Pinpoint the cell where the given text exists, returning its [x, y] midpoint coordinate. 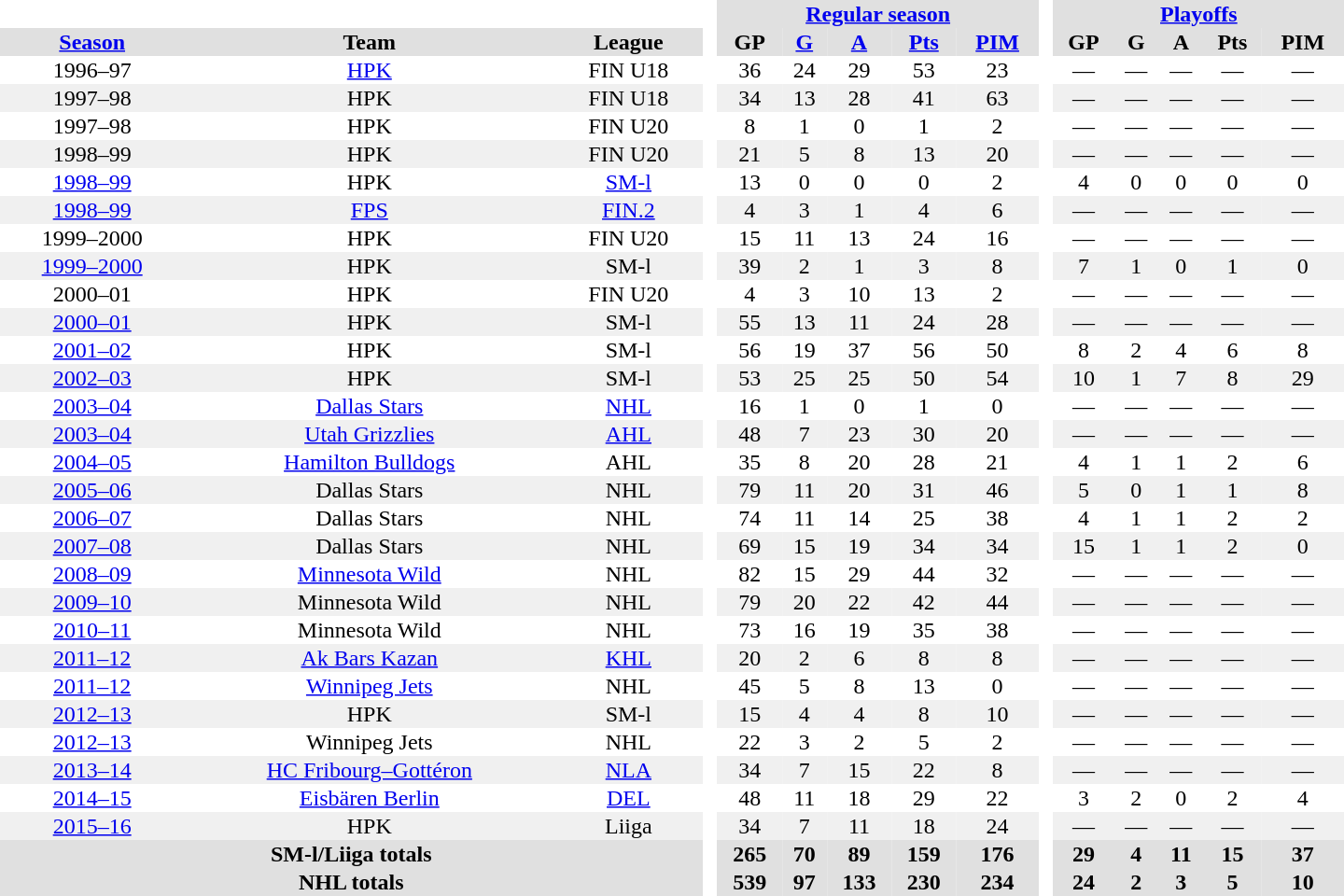
League [628, 42]
2005–06 [91, 490]
2008–09 [91, 574]
NLA [628, 770]
32 [997, 574]
2009–10 [91, 602]
82 [749, 574]
1996–97 [91, 70]
42 [924, 602]
133 [859, 882]
54 [997, 378]
HC Fribourg–Gottéron [370, 770]
41 [924, 98]
Season [91, 42]
36 [749, 70]
2004–05 [91, 462]
2001–02 [91, 350]
176 [997, 854]
39 [749, 266]
30 [924, 434]
FPS [370, 210]
NHL totals [351, 882]
Team [370, 42]
KHL [628, 658]
234 [997, 882]
63 [997, 98]
539 [749, 882]
97 [805, 882]
Utah Grizzlies [370, 434]
46 [997, 490]
2013–14 [91, 770]
DEL [628, 798]
Liiga [628, 826]
Playoffs [1198, 14]
74 [749, 518]
Ak Bars Kazan [370, 658]
230 [924, 882]
31 [924, 490]
159 [924, 854]
SM-l/Liiga totals [351, 854]
14 [859, 518]
Eisbären Berlin [370, 798]
2010–11 [91, 630]
2014–15 [91, 798]
70 [805, 854]
73 [749, 630]
2002–03 [91, 378]
45 [749, 686]
55 [749, 322]
2007–08 [91, 546]
Hamilton Bulldogs [370, 462]
89 [859, 854]
2015–16 [91, 826]
69 [749, 546]
Regular season [877, 14]
FIN.2 [628, 210]
265 [749, 854]
2006–07 [91, 518]
